Scan for the cell matching the given text and deliver its (x, y) coordinate at center. 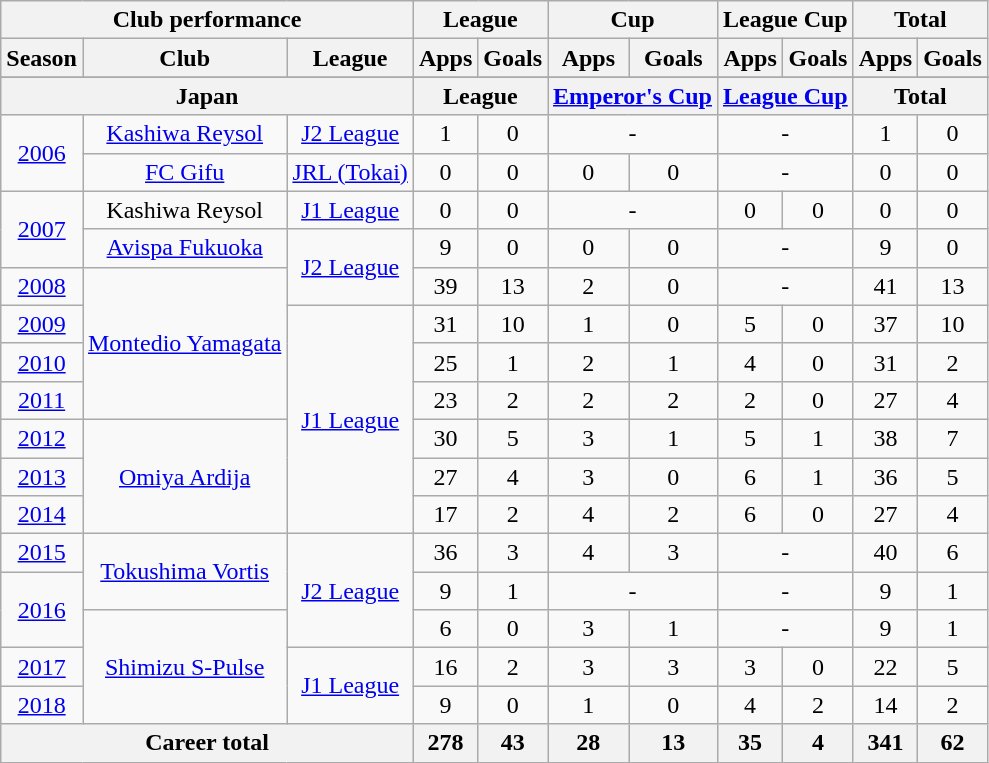
2018 (42, 705)
28 (589, 743)
2008 (42, 286)
Club (184, 58)
2007 (42, 229)
43 (513, 743)
38 (885, 438)
2016 (42, 610)
2011 (42, 400)
Emperor's Cup (633, 96)
39 (445, 286)
41 (885, 286)
40 (885, 553)
2015 (42, 553)
30 (445, 438)
Career total (208, 743)
22 (885, 667)
2010 (42, 362)
7 (953, 438)
Omiya Ardija (184, 476)
62 (953, 743)
2006 (42, 153)
JRL (Tokai) (350, 172)
FC Gifu (184, 172)
2013 (42, 477)
2012 (42, 438)
16 (445, 667)
341 (885, 743)
14 (885, 705)
2009 (42, 324)
Montedio Yamagata (184, 343)
2014 (42, 515)
Japan (208, 96)
Shimizu S-Pulse (184, 667)
25 (445, 362)
Cup (633, 20)
Club performance (208, 20)
278 (445, 743)
35 (750, 743)
2017 (42, 667)
37 (885, 324)
23 (445, 400)
Tokushima Vortis (184, 572)
Season (42, 58)
Avispa Fukuoka (184, 248)
17 (445, 515)
